For the text-containing cell, return its midpoint in [X, Y] coordinate format. 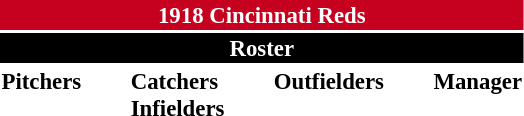
Roster [262, 48]
1918 Cincinnati Reds [262, 15]
